Determine the [X, Y] coordinate at the center of the cell enclosing the given text.  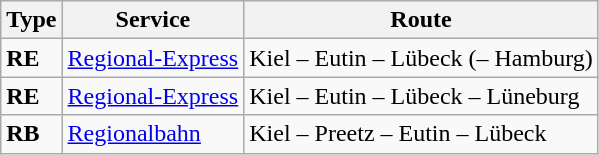
Regionalbahn [153, 134]
RB [32, 134]
Kiel – Eutin – Lübeck – Lüneburg [422, 96]
Type [32, 20]
Kiel – Eutin – Lübeck (– Hamburg) [422, 58]
Kiel – Preetz – Eutin – Lübeck [422, 134]
Service [153, 20]
Route [422, 20]
